Output the [X, Y] coordinate of the center of the cell containing the given text.  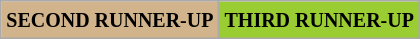
SECOND RUNNER-UP [110, 20]
THIRD RUNNER-UP [319, 20]
